For the text-containing cell, return its midpoint in (x, y) coordinate format. 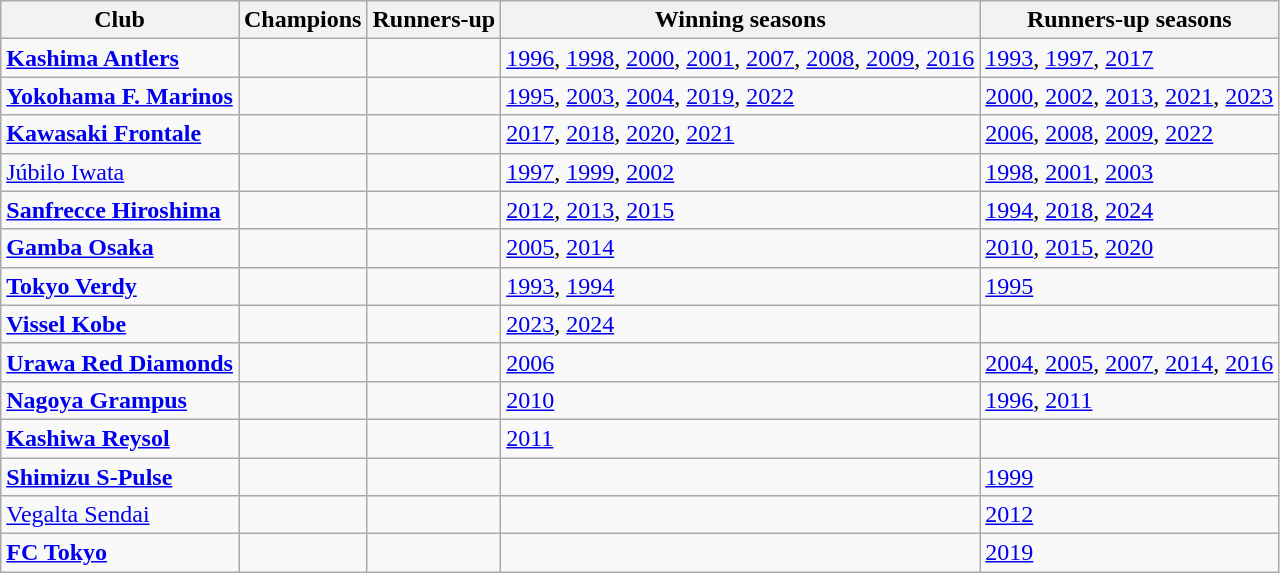
1994, 2018, 2024 (1130, 210)
2011 (740, 438)
Kashiwa Reysol (120, 438)
1993, 1994 (740, 286)
2000, 2002, 2013, 2021, 2023 (1130, 96)
1999 (1130, 477)
2010 (740, 400)
Champions (302, 20)
2005, 2014 (740, 248)
1998, 2001, 2003 (1130, 172)
2012 (1130, 515)
Shimizu S-Pulse (120, 477)
2006, 2008, 2009, 2022 (1130, 134)
2006 (740, 362)
2004, 2005, 2007, 2014, 2016 (1130, 362)
Runners-up seasons (1130, 20)
FC Tokyo (120, 553)
1995 (1130, 286)
1995, 2003, 2004, 2019, 2022 (740, 96)
Kawasaki Frontale (120, 134)
Club (120, 20)
Urawa Red Diamonds (120, 362)
2017, 2018, 2020, 2021 (740, 134)
Nagoya Grampus (120, 400)
Sanfrecce Hiroshima (120, 210)
Gamba Osaka (120, 248)
Vissel Kobe (120, 324)
Winning seasons (740, 20)
2012, 2013, 2015 (740, 210)
1993, 1997, 2017 (1130, 58)
Tokyo Verdy (120, 286)
2023, 2024 (740, 324)
Kashima Antlers (120, 58)
1996, 2011 (1130, 400)
Yokohama F. Marinos (120, 96)
2010, 2015, 2020 (1130, 248)
2019 (1130, 553)
1996, 1998, 2000, 2001, 2007, 2008, 2009, 2016 (740, 58)
Runners-up (434, 20)
Júbilo Iwata (120, 172)
1997, 1999, 2002 (740, 172)
Vegalta Sendai (120, 515)
